Locate the cell with the specified text and output its [X, Y] center coordinate. 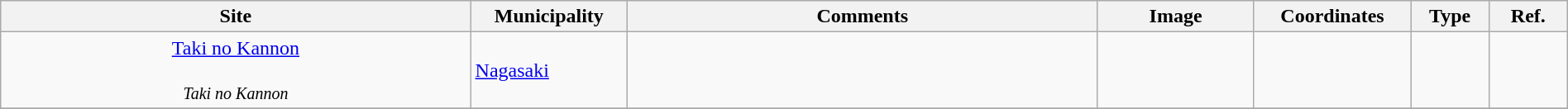
Coordinates [1331, 17]
Image [1176, 17]
Comments [863, 17]
Type [1451, 17]
Site [236, 17]
Ref. [1528, 17]
Taki no KannonTaki no Kannon [236, 70]
Municipality [549, 17]
Nagasaki [549, 70]
